Extract the [X, Y] coordinate from the center of the cell holding the provided text.  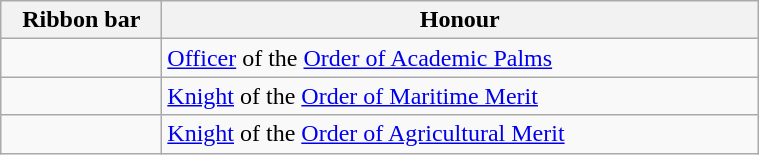
Honour [460, 20]
Officer of the Order of Academic Palms [460, 58]
Ribbon bar [82, 20]
Knight of the Order of Agricultural Merit [460, 134]
Knight of the Order of Maritime Merit [460, 96]
